Identify which cell holds the provided text, then report its [X, Y] central coordinate. 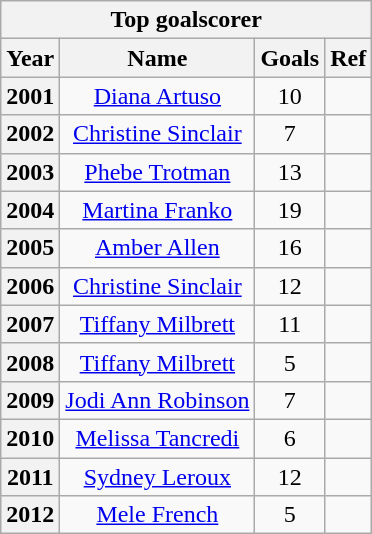
Melissa Tancredi [158, 438]
2004 [30, 210]
Diana Artuso [158, 96]
19 [290, 210]
Year [30, 58]
2001 [30, 96]
10 [290, 96]
Top goalscorer [186, 20]
2009 [30, 400]
Sydney Leroux [158, 477]
Name [158, 58]
2002 [30, 134]
2003 [30, 172]
Martina Franko [158, 210]
Phebe Trotman [158, 172]
2005 [30, 248]
2010 [30, 438]
2006 [30, 286]
2008 [30, 362]
Amber Allen [158, 248]
16 [290, 248]
Goals [290, 58]
13 [290, 172]
6 [290, 438]
Jodi Ann Robinson [158, 400]
Ref [348, 58]
11 [290, 324]
2012 [30, 515]
Mele French [158, 515]
2007 [30, 324]
2011 [30, 477]
